Determine the [x, y] coordinate at the center of the cell enclosing the given text.  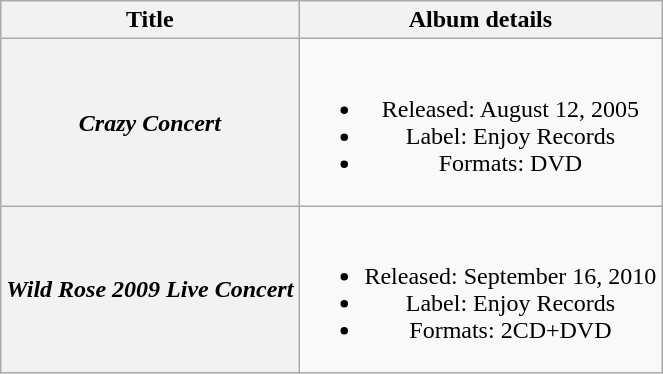
Wild Rose 2009 Live Concert [150, 290]
Title [150, 20]
Crazy Concert [150, 122]
Album details [480, 20]
Released: September 16, 2010Label: Enjoy RecordsFormats: 2CD+DVD [480, 290]
Released: August 12, 2005Label: Enjoy RecordsFormats: DVD [480, 122]
